Pinpoint the cell where the given text exists, returning its (X, Y) midpoint coordinate. 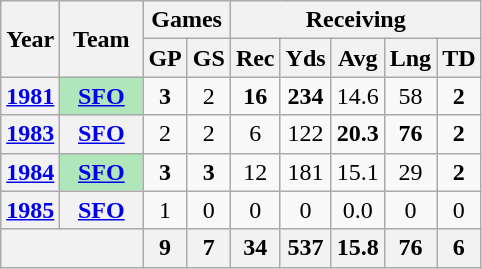
181 (306, 172)
Receiving (356, 20)
1981 (30, 96)
7 (208, 248)
Avg (358, 58)
9 (165, 248)
29 (410, 172)
Lng (410, 58)
1984 (30, 172)
1983 (30, 134)
0.0 (358, 210)
GS (208, 58)
Team (102, 39)
537 (306, 248)
14.6 (358, 96)
15.8 (358, 248)
34 (255, 248)
20.3 (358, 134)
Year (30, 39)
234 (306, 96)
1985 (30, 210)
15.1 (358, 172)
58 (410, 96)
Yds (306, 58)
1 (165, 210)
Rec (255, 58)
16 (255, 96)
GP (165, 58)
TD (459, 58)
Games (186, 20)
12 (255, 172)
122 (306, 134)
